From the cell containing the given text, extract its center point as (X, Y) coordinate. 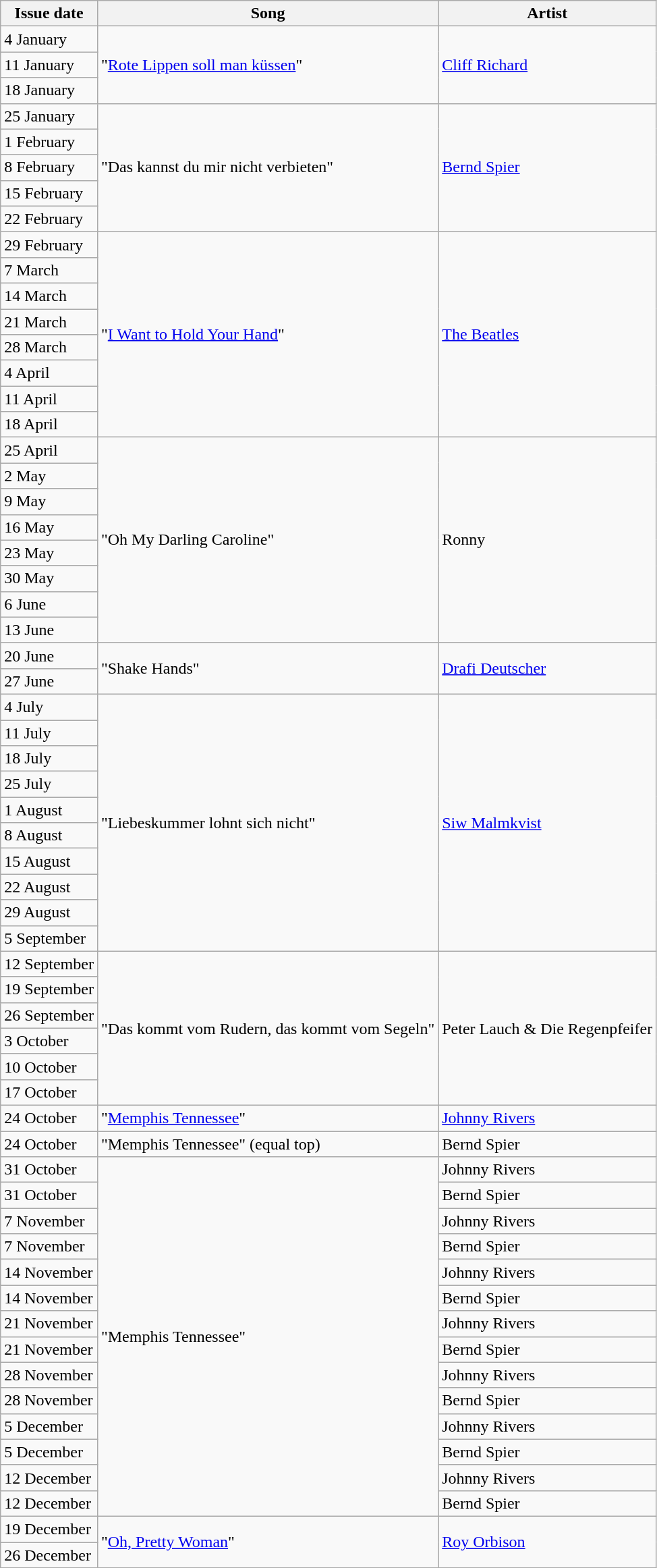
17 October (49, 1092)
2 May (49, 476)
The Beatles (548, 334)
22 February (49, 219)
11 April (49, 399)
21 March (49, 322)
Drafi Deutscher (548, 668)
16 May (49, 527)
8 August (49, 836)
"Shake Hands" (267, 668)
23 May (49, 553)
25 April (49, 450)
15 February (49, 193)
28 March (49, 348)
11 July (49, 732)
"Liebeskummer lohnt sich nicht" (267, 822)
Peter Lauch & Die Regenpfeifer (548, 1028)
10 October (49, 1066)
14 March (49, 296)
Ronny (548, 540)
"Oh, Pretty Woman" (267, 1542)
Siw Malmkvist (548, 822)
1 February (49, 142)
4 April (49, 373)
30 May (49, 578)
Roy Orbison (548, 1542)
18 January (49, 90)
13 June (49, 630)
15 August (49, 861)
Song (267, 13)
3 October (49, 1041)
27 June (49, 681)
19 September (49, 990)
26 December (49, 1555)
25 January (49, 116)
12 September (49, 964)
22 August (49, 887)
9 May (49, 502)
Issue date (49, 13)
"Rote Lippen soll man küssen" (267, 65)
18 April (49, 425)
"I Want to Hold Your Hand" (267, 334)
18 July (49, 759)
"Das kommt vom Rudern, das kommt vom Segeln" (267, 1028)
1 August (49, 810)
"Memphis Tennessee" (equal top) (267, 1144)
19 December (49, 1529)
5 September (49, 938)
Cliff Richard (548, 65)
"Das kannst du mir nicht verbieten" (267, 167)
4 July (49, 707)
26 September (49, 1015)
"Oh My Darling Caroline" (267, 540)
29 August (49, 913)
8 February (49, 167)
4 January (49, 39)
20 June (49, 655)
7 March (49, 270)
29 February (49, 244)
Artist (548, 13)
6 June (49, 604)
11 January (49, 65)
25 July (49, 784)
